Find where the given text appears and provide that cell's center as [X, Y] coordinate. 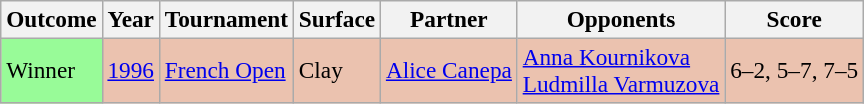
Surface [336, 19]
Year [130, 19]
1996 [130, 70]
Winner [52, 70]
Anna Kournikova Ludmilla Varmuzova [620, 70]
Partner [448, 19]
Clay [336, 70]
Tournament [226, 19]
Opponents [620, 19]
Alice Canepa [448, 70]
French Open [226, 70]
Score [794, 19]
Outcome [52, 19]
6–2, 5–7, 7–5 [794, 70]
